Search for the cell housing the specified text and yield its [x, y] center coordinate. 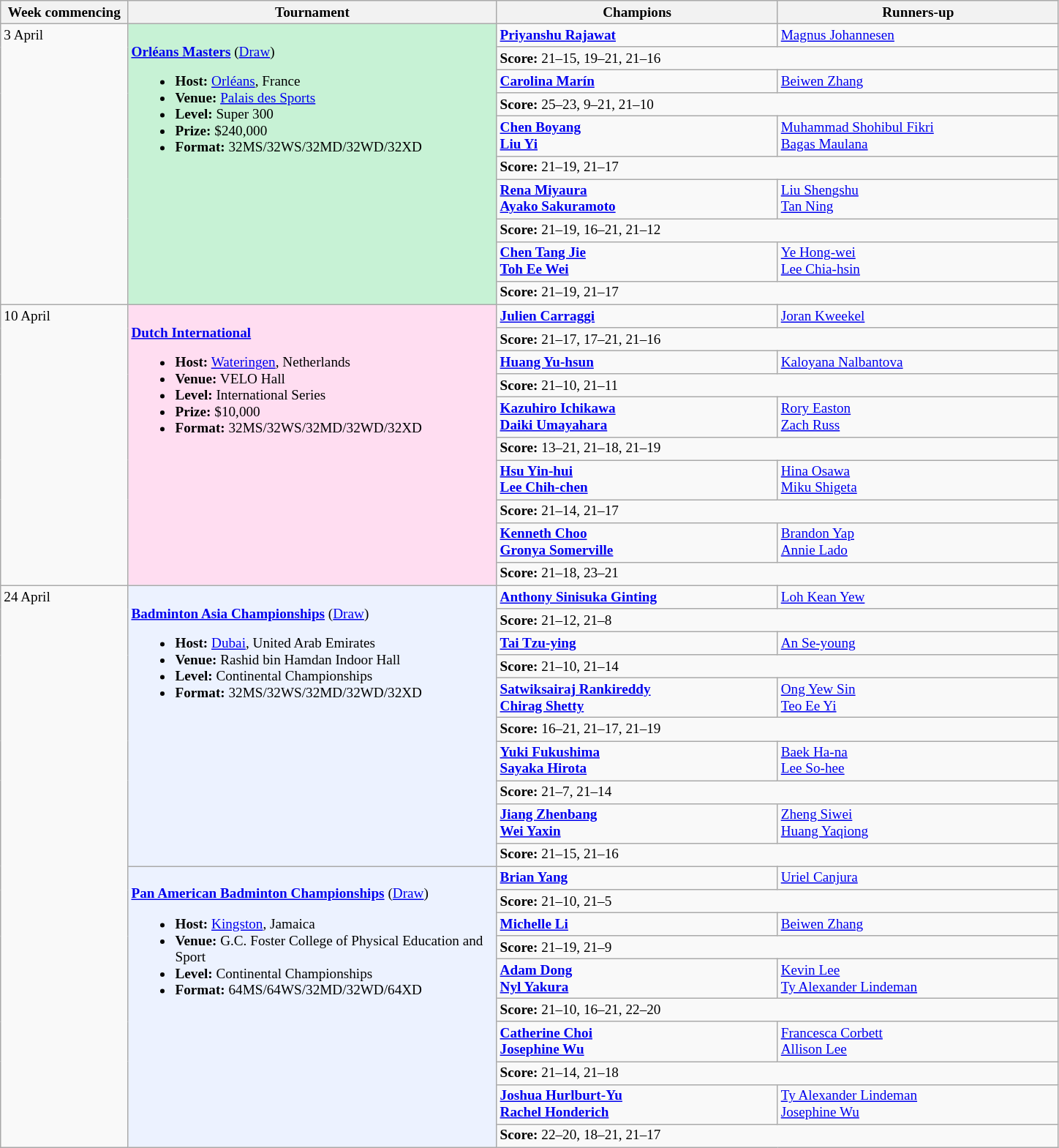
Score: 16–21, 21–17, 21–19 [777, 729]
Score: 21–15, 19–21, 21–16 [777, 59]
Score: 21–12, 21–8 [777, 620]
Dutch InternationalHost: Wateringen, NetherlandsVenue: VELO HallLevel: International SeriesPrize: $10,000Format: 32MS/32WS/32MD/32WD/32XD [312, 445]
Score: 21–14, 21–18 [777, 1073]
Yuki Fukushima Sayaka Hirota [637, 760]
Runners-up [918, 12]
Joran Kweekel [918, 316]
Score: 13–21, 21–18, 21–19 [777, 449]
Score: 21–17, 17–21, 21–16 [777, 339]
Week commencing [64, 12]
Score: 21–19, 21–9 [777, 948]
Rena Miyaura Ayako Sakuramoto [637, 199]
Hsu Yin-hui Lee Chih-chen [637, 479]
Score: 25–23, 9–21, 21–10 [777, 105]
Kaloyana Nalbantova [918, 362]
Adam Dong Nyl Yakura [637, 978]
Ong Yew Sin Teo Ee Yi [918, 698]
Tournament [312, 12]
Chen Tang Jie Toh Ee Wei [637, 261]
Brandon Yap Annie Lado [918, 542]
Score: 21–10, 21–11 [777, 386]
Score: 21–15, 21–16 [777, 855]
Kazuhiro Ichikawa Daiki Umayahara [637, 417]
Score: 22–20, 18–21, 21–17 [777, 1136]
Anthony Sinisuka Ginting [637, 597]
Chen Boyang Liu Yi [637, 136]
Kenneth Choo Gronya Somerville [637, 542]
Tai Tzu-ying [637, 643]
10 April [64, 445]
Loh Kean Yew [918, 597]
Joshua Hurlburt-Yu Rachel Honderich [637, 1104]
Ty Alexander Lindeman Josephine Wu [918, 1104]
An Se-young [918, 643]
Rory Easton Zach Russ [918, 417]
Catherine Choi Josephine Wu [637, 1041]
Michelle Li [637, 924]
24 April [64, 866]
Score: 21–10, 21–14 [777, 667]
Muhammad Shohibul Fikri Bagas Maulana [918, 136]
Score: 21–19, 16–21, 21–12 [777, 230]
Score: 21–14, 21–17 [777, 511]
Score: 21–10, 21–5 [777, 901]
Magnus Johannesen [918, 35]
3 April [64, 164]
Hina Osawa Miku Shigeta [918, 479]
Uriel Canjura [918, 878]
Huang Yu-hsun [637, 362]
Francesca Corbett Allison Lee [918, 1041]
Score: 21–10, 16–21, 22–20 [777, 1010]
Jiang Zhenbang Wei Yaxin [637, 823]
Julien Carraggi [637, 316]
Carolina Marín [637, 81]
Priyanshu Rajawat [637, 35]
Baek Ha-na Lee So-hee [918, 760]
Ye Hong-wei Lee Chia-hsin [918, 261]
Zheng Siwei Huang Yaqiong [918, 823]
Score: 21–18, 23–21 [777, 574]
Orléans Masters (Draw)Host: Orléans, FranceVenue: Palais des SportsLevel: Super 300Prize: $240,000Format: 32MS/32WS/32MD/32WD/32XD [312, 164]
Kevin Lee Ty Alexander Lindeman [918, 978]
Brian Yang [637, 878]
Liu Shengshu Tan Ning [918, 199]
Satwiksairaj Rankireddy Chirag Shetty [637, 698]
Score: 21–7, 21–14 [777, 792]
Champions [637, 12]
